Detect which cell encompasses the target text, then output its (x, y) center coordinate. 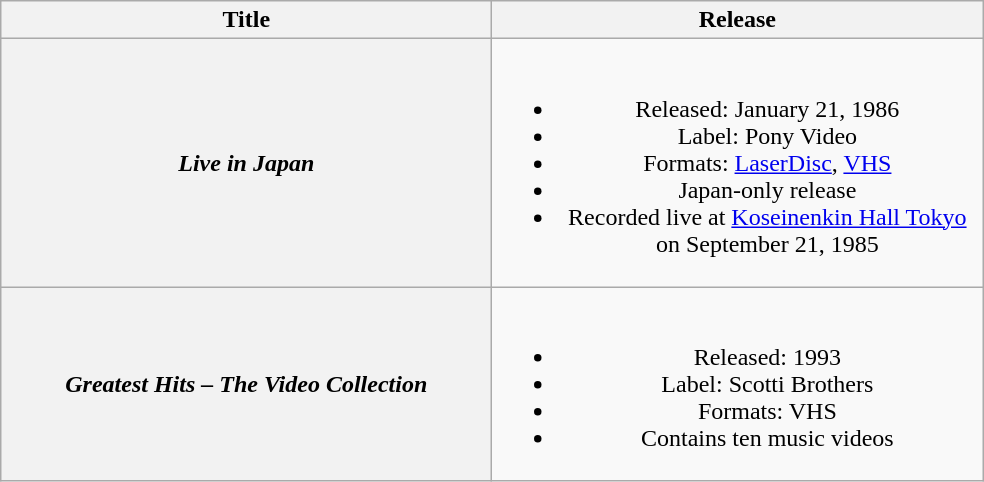
Live in Japan (246, 163)
Greatest Hits – The Video Collection (246, 384)
Release (738, 20)
Released: January 21, 1986Label: Pony VideoFormats: LaserDisc, VHSJapan-only releaseRecorded live at Koseinenkin Hall Tokyo on September 21, 1985 (738, 163)
Title (246, 20)
Released: 1993Label: Scotti BrothersFormats: VHSContains ten music videos (738, 384)
